Capture the cell that displays the provided text and extract its [X, Y] central coordinate. 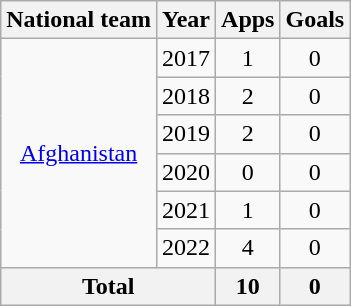
National team [79, 20]
Goals [315, 20]
2021 [186, 210]
10 [248, 286]
Afghanistan [79, 153]
2022 [186, 248]
Apps [248, 20]
2020 [186, 172]
Total [108, 286]
Year [186, 20]
2019 [186, 134]
2017 [186, 58]
4 [248, 248]
2018 [186, 96]
